Provide the (x, y) coordinate of the cell's center where the given text is located.  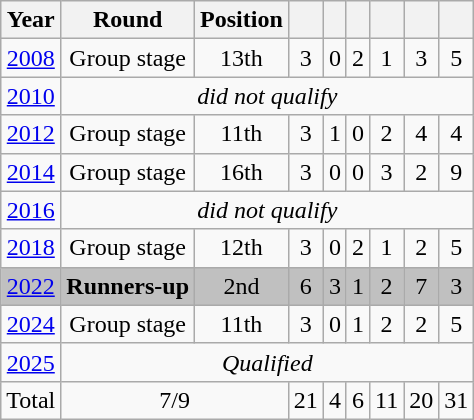
Qualified (268, 362)
2025 (31, 362)
2016 (31, 210)
2008 (31, 58)
Round (128, 20)
Position (242, 20)
11 (387, 400)
2010 (31, 96)
31 (456, 400)
12th (242, 248)
2018 (31, 248)
2024 (31, 324)
20 (422, 400)
Total (31, 400)
2012 (31, 134)
16th (242, 172)
2014 (31, 172)
9 (456, 172)
2nd (242, 286)
Runners-up (128, 286)
7 (422, 286)
Year (31, 20)
7/9 (175, 400)
2022 (31, 286)
13th (242, 58)
21 (306, 400)
